Scan for the cell matching the given text and deliver its [X, Y] coordinate at center. 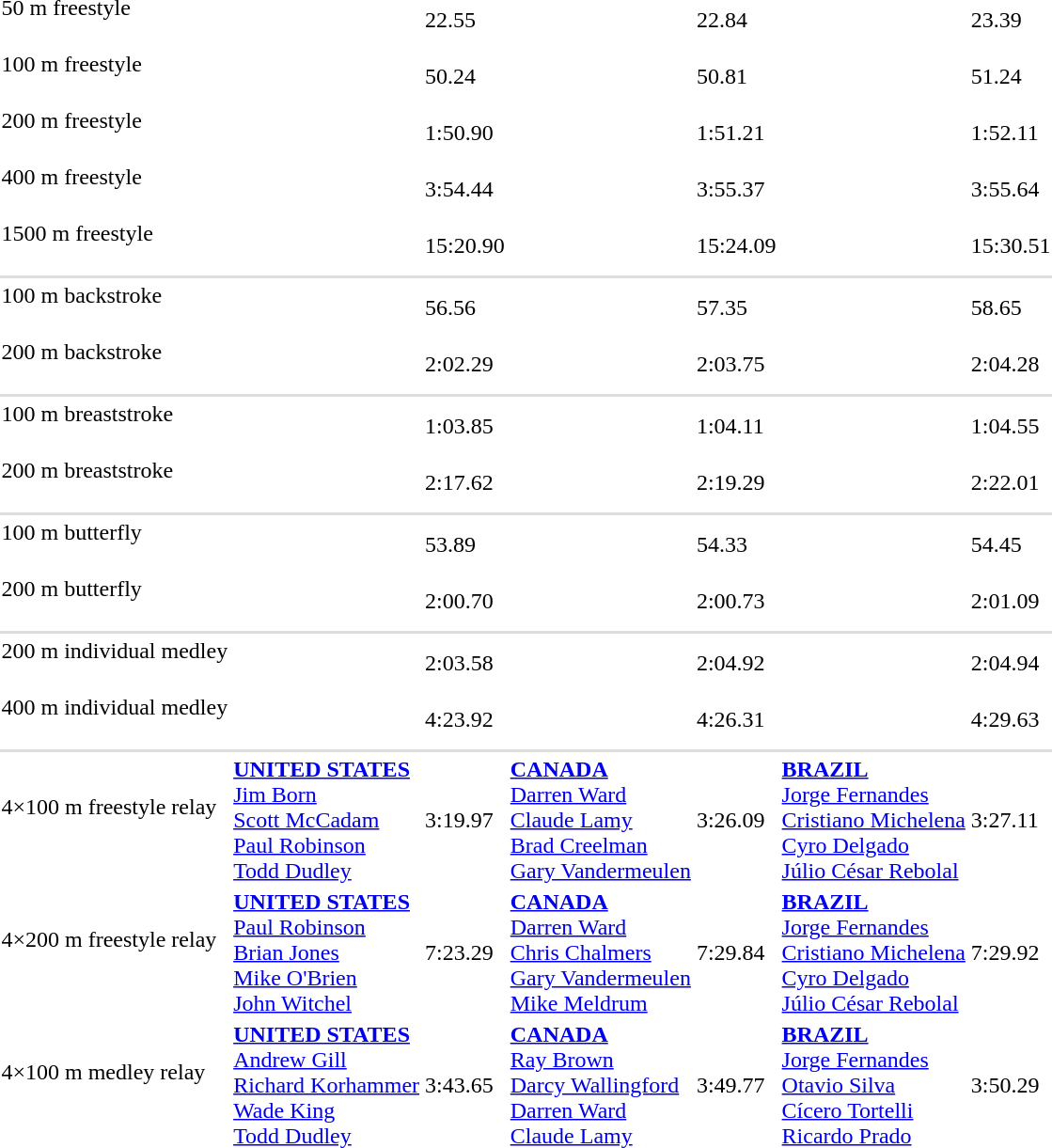
100 m backstroke [115, 308]
54.33 [736, 545]
3:54.44 [465, 190]
3:26.09 [736, 820]
57.35 [736, 308]
100 m freestyle [115, 77]
200 m backstroke [115, 365]
3:27.11 [1011, 820]
7:29.84 [736, 952]
4:23.92 [465, 720]
4:26.31 [736, 720]
UNITED STATESPaul RobinsonBrian JonesMike O'BrienJohn Witchel [327, 952]
7:23.29 [465, 952]
2:17.62 [465, 483]
400 m individual medley [115, 720]
CANADADarren WardClaude LamyBrad CreelmanGary Vandermeulen [600, 820]
15:20.90 [465, 246]
2:03.75 [736, 365]
UNITED STATESJim BornScott McCadamPaul RobinsonTodd Dudley [327, 820]
1:04.11 [736, 427]
2:19.29 [736, 483]
4×200 m freestyle relay [115, 952]
2:22.01 [1011, 483]
58.65 [1011, 308]
200 m individual medley [115, 664]
2:04.94 [1011, 664]
51.24 [1011, 77]
2:02.29 [465, 365]
200 m breaststroke [115, 483]
15:30.51 [1011, 246]
4×100 m freestyle relay [115, 820]
1:04.55 [1011, 427]
50.81 [736, 77]
200 m butterfly [115, 602]
15:24.09 [736, 246]
1:51.21 [736, 134]
4:29.63 [1011, 720]
400 m freestyle [115, 190]
2:00.73 [736, 602]
2:04.92 [736, 664]
2:00.70 [465, 602]
53.89 [465, 545]
1:50.90 [465, 134]
54.45 [1011, 545]
1500 m freestyle [115, 246]
1:52.11 [1011, 134]
56.56 [465, 308]
CANADADarren WardChris ChalmersGary VandermeulenMike Meldrum [600, 952]
3:19.97 [465, 820]
50.24 [465, 77]
3:55.37 [736, 190]
1:03.85 [465, 427]
200 m freestyle [115, 134]
7:29.92 [1011, 952]
2:04.28 [1011, 365]
3:55.64 [1011, 190]
2:01.09 [1011, 602]
100 m butterfly [115, 545]
100 m breaststroke [115, 427]
2:03.58 [465, 664]
